Determine the [X, Y] coordinate at the center of the cell enclosing the given text.  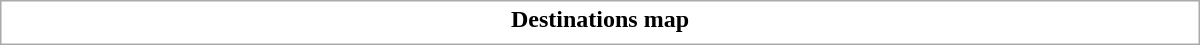
Destinations map [600, 19]
